Determine the (X, Y) coordinate at the center of the cell enclosing the given text.  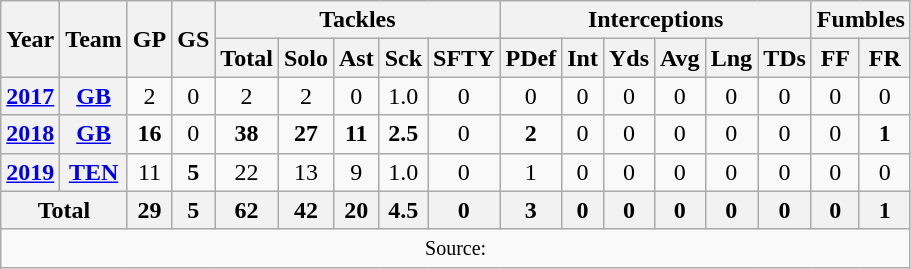
38 (247, 134)
22 (247, 172)
GS (194, 39)
Year (30, 39)
Int (583, 58)
Interceptions (656, 20)
GP (149, 39)
27 (306, 134)
2017 (30, 96)
PDef (531, 58)
Avg (680, 58)
Lng (731, 58)
TDs (785, 58)
Team (94, 39)
20 (356, 210)
Source: (456, 248)
Sck (403, 58)
FF (835, 58)
2.5 (403, 134)
2018 (30, 134)
FR (884, 58)
4.5 (403, 210)
29 (149, 210)
Ast (356, 58)
Solo (306, 58)
Yds (628, 58)
2019 (30, 172)
62 (247, 210)
13 (306, 172)
TEN (94, 172)
3 (531, 210)
42 (306, 210)
Fumbles (860, 20)
9 (356, 172)
Tackles (358, 20)
SFTY (464, 58)
16 (149, 134)
